Return the (X, Y) coordinate for the center point of the cell that contains the specified text.  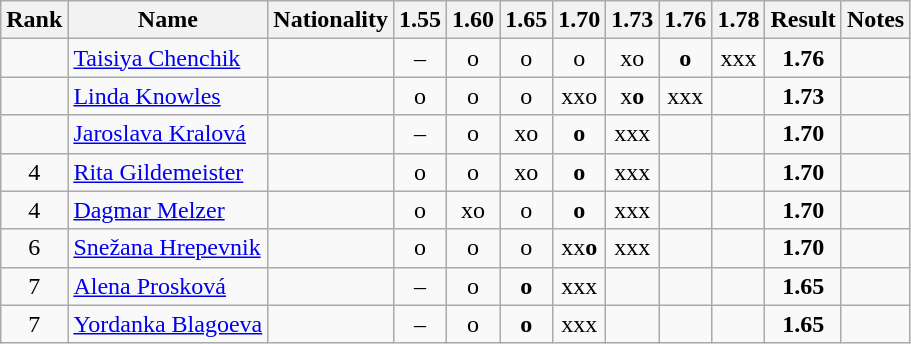
Snežana Hrepevnik (168, 248)
Dagmar Melzer (168, 210)
Notes (875, 20)
Jaroslava Kralová (168, 134)
Alena Prosková (168, 286)
Name (168, 20)
1.78 (738, 20)
1.55 (420, 20)
Nationality (331, 20)
Yordanka Blagoeva (168, 324)
6 (34, 248)
Rank (34, 20)
1.60 (474, 20)
Linda Knowles (168, 96)
Rita Gildemeister (168, 172)
Taisiya Chenchik (168, 58)
Result (803, 20)
